From the cell containing the given text, extract its center point as [x, y] coordinate. 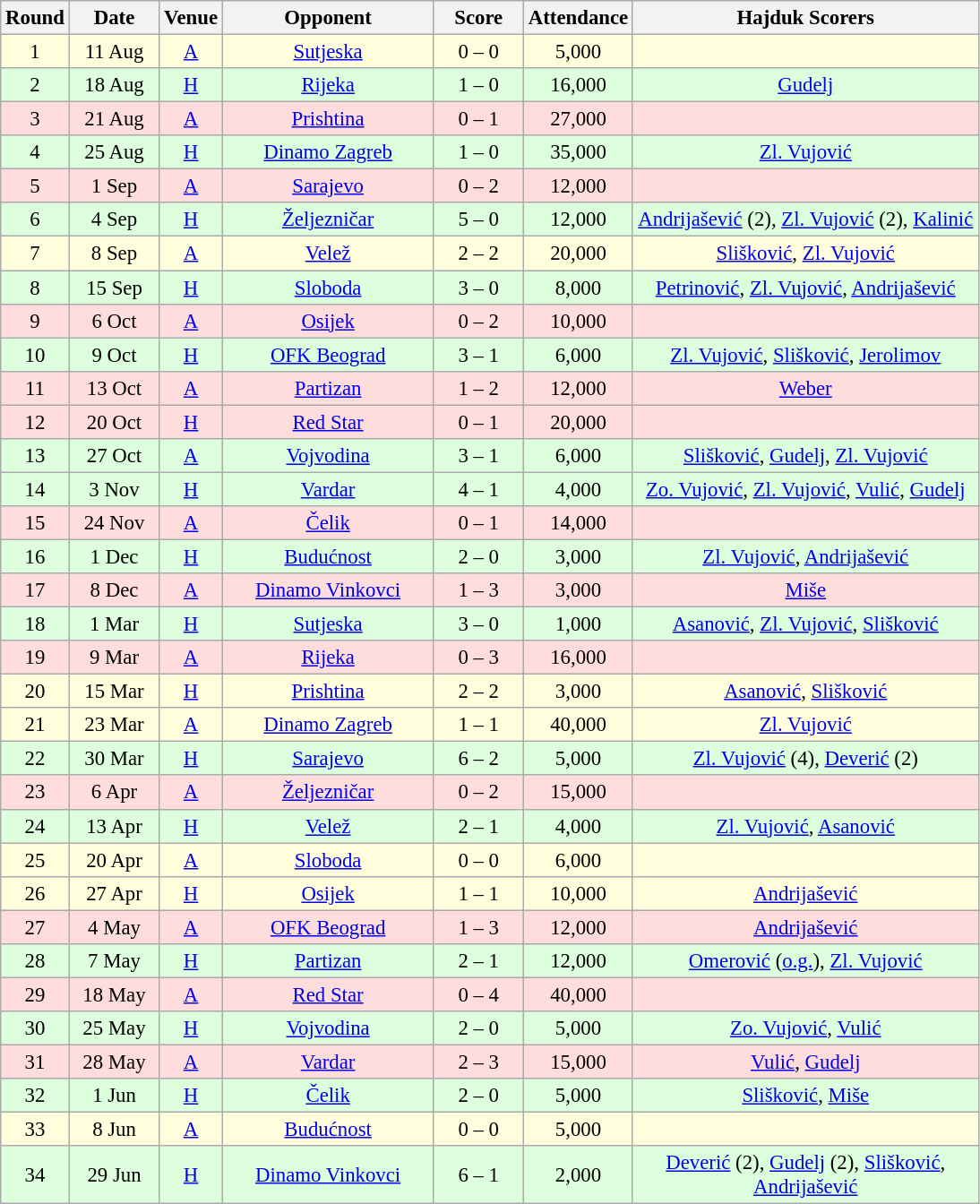
Zl. Vujović, Slišković, Jerolimov [805, 355]
11 Aug [115, 52]
33 [35, 1130]
8 Dec [115, 590]
23 [35, 793]
3 [35, 119]
7 May [115, 961]
Venue [192, 18]
6 – 1 [478, 1175]
4 [35, 152]
18 Aug [115, 85]
8,000 [579, 288]
1 – 2 [478, 388]
1,000 [579, 624]
8 [35, 288]
25 [35, 860]
Slišković, Zl. Vujović [805, 254]
9 Oct [115, 355]
9 Mar [115, 658]
31 [35, 1062]
25 May [115, 1028]
2 – 3 [478, 1062]
Slišković, Gudelj, Zl. Vujović [805, 456]
0 – 3 [478, 658]
1 [35, 52]
Round [35, 18]
15 Mar [115, 692]
14,000 [579, 523]
4 – 1 [478, 489]
Deverić (2), Gudelj (2), Slišković, Andrijašević [805, 1175]
27 [35, 927]
15 [35, 523]
5 – 0 [478, 219]
Zo. Vujović, Vulić [805, 1028]
11 [35, 388]
14 [35, 489]
4 May [115, 927]
27 Apr [115, 893]
28 May [115, 1062]
18 [35, 624]
21 [35, 725]
19 [35, 658]
6 [35, 219]
Weber [805, 388]
22 [35, 759]
8 Sep [115, 254]
18 May [115, 994]
Andrijašević (2), Zl. Vujović (2), Kalinić [805, 219]
25 Aug [115, 152]
1 Sep [115, 186]
2 [35, 85]
7 [35, 254]
27,000 [579, 119]
1 Jun [115, 1096]
9 [35, 321]
Petrinović, Zl. Vujović, Andrijašević [805, 288]
Slišković, Miše [805, 1096]
0 – 4 [478, 994]
8 Jun [115, 1130]
10 [35, 355]
Date [115, 18]
Hajduk Scorers [805, 18]
35,000 [579, 152]
20 Apr [115, 860]
20 [35, 692]
4 Sep [115, 219]
30 [35, 1028]
Miše [805, 590]
6 Apr [115, 793]
1 Mar [115, 624]
Gudelj [805, 85]
1 Dec [115, 556]
17 [35, 590]
27 Oct [115, 456]
20 Oct [115, 422]
24 [35, 826]
28 [35, 961]
15 Sep [115, 288]
23 Mar [115, 725]
6 – 2 [478, 759]
29 [35, 994]
12 [35, 422]
30 Mar [115, 759]
Opponent [328, 18]
13 Oct [115, 388]
Asanović, Slišković [805, 692]
5 [35, 186]
Vulić, Gudelj [805, 1062]
2,000 [579, 1175]
16 [35, 556]
26 [35, 893]
6 Oct [115, 321]
Zl. Vujović (4), Deverić (2) [805, 759]
24 Nov [115, 523]
13 Apr [115, 826]
29 Jun [115, 1175]
Omerović (o.g.), Zl. Vujović [805, 961]
34 [35, 1175]
Attendance [579, 18]
13 [35, 456]
Asanović, Zl. Vujović, Slišković [805, 624]
32 [35, 1096]
Score [478, 18]
3 Nov [115, 489]
Zl. Vujović, Asanović [805, 826]
21 Aug [115, 119]
Zo. Vujović, Zl. Vujović, Vulić, Gudelj [805, 489]
Zl. Vujović, Andrijašević [805, 556]
